From the cell containing the given text, extract its center point as (X, Y) coordinate. 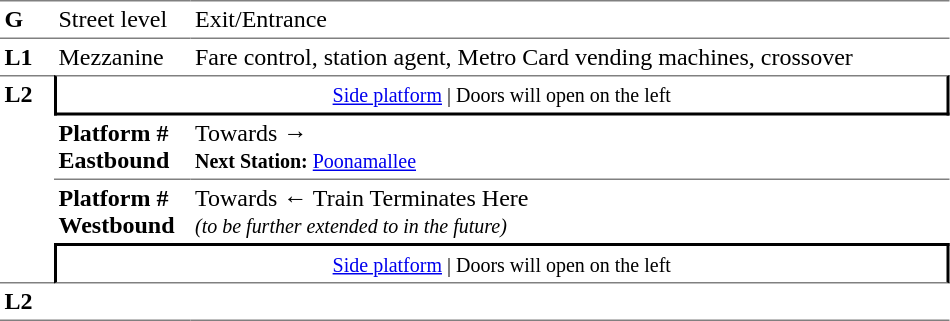
Towards → Next Station: Poonamallee (570, 148)
G (27, 20)
Towards ← Train Terminates Here(to be further extended to in the future) (570, 212)
Mezzanine (122, 57)
Platform #Eastbound (122, 148)
Platform #Westbound (122, 212)
L2 (27, 179)
Exit/Entrance (570, 20)
L1 (27, 57)
Street level (122, 20)
Fare control, station agent, Metro Card vending machines, crossover (570, 57)
